From the cell containing the given text, extract its center point as [X, Y] coordinate. 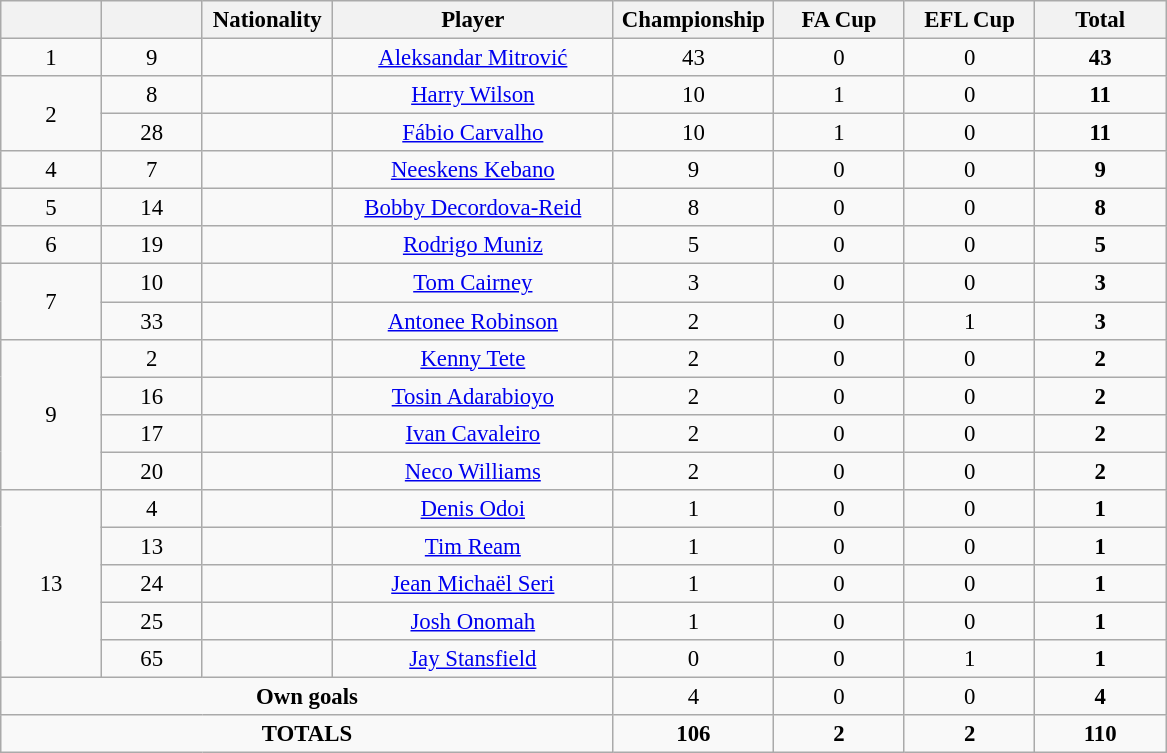
106 [694, 734]
28 [152, 133]
33 [152, 321]
FA Cup [840, 20]
Tosin Adarabioyo [474, 396]
Kenny Tete [474, 358]
Total [1100, 20]
6 [52, 245]
65 [152, 659]
EFL Cup [970, 20]
Denis Odoi [474, 509]
Ivan Cavaleiro [474, 433]
Antonee Robinson [474, 321]
Tim Ream [474, 546]
Harry Wilson [474, 95]
Rodrigo Muniz [474, 245]
17 [152, 433]
Nationality [268, 20]
110 [1100, 734]
Aleksandar Mitrović [474, 58]
Tom Cairney [474, 283]
24 [152, 584]
14 [152, 208]
TOTALS [307, 734]
Jean Michaël Seri [474, 584]
Fábio Carvalho [474, 133]
Bobby Decordova-Reid [474, 208]
Player [474, 20]
20 [152, 471]
Neco Williams [474, 471]
Neeskens Kebano [474, 170]
25 [152, 621]
Josh Onomah [474, 621]
Own goals [307, 697]
Jay Stansfield [474, 659]
19 [152, 245]
Championship [694, 20]
16 [152, 396]
